Output the [X, Y] coordinate of the center of the cell containing the given text.  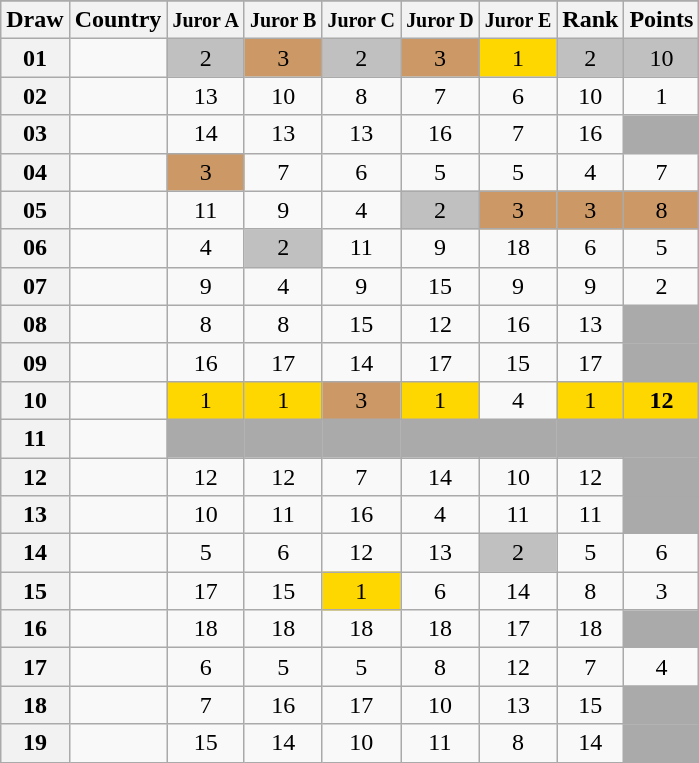
Draw [35, 20]
05 [35, 210]
09 [35, 362]
01 [35, 58]
Points [662, 20]
02 [35, 96]
Juror D [440, 20]
Juror C [362, 20]
07 [35, 286]
Rank [590, 20]
04 [35, 172]
Country [118, 20]
08 [35, 324]
19 [35, 743]
03 [35, 134]
Juror B [283, 20]
Juror A [206, 20]
06 [35, 248]
Juror E [518, 20]
